Detect which cell encompasses the target text, then output its [X, Y] center coordinate. 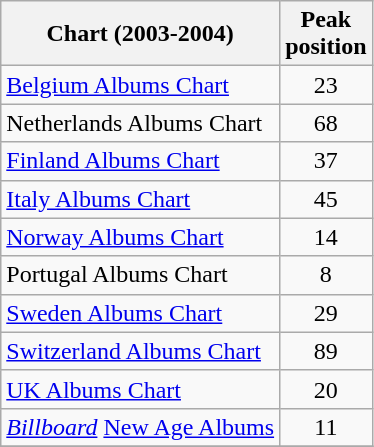
Norway Albums Chart [140, 237]
Sweden Albums Chart [140, 313]
Chart (2003-2004) [140, 34]
UK Albums Chart [140, 389]
Finland Albums Chart [140, 161]
Billboard New Age Albums [140, 427]
68 [326, 123]
29 [326, 313]
Peakposition [326, 34]
20 [326, 389]
14 [326, 237]
Portugal Albums Chart [140, 275]
45 [326, 199]
37 [326, 161]
Switzerland Albums Chart [140, 351]
Netherlands Albums Chart [140, 123]
Italy Albums Chart [140, 199]
23 [326, 85]
Belgium Albums Chart [140, 85]
8 [326, 275]
11 [326, 427]
89 [326, 351]
